Return the [x, y] coordinate for the center point of the cell that contains the specified text.  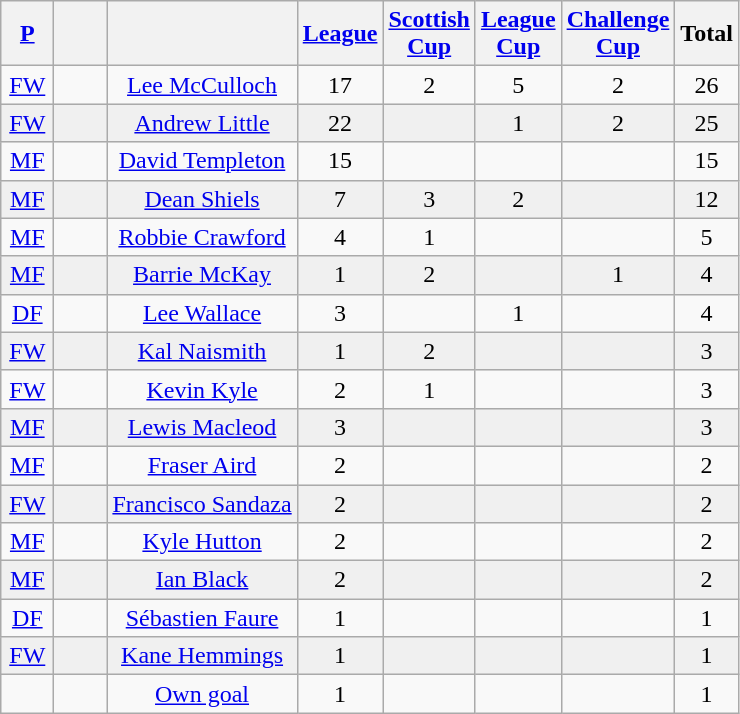
Own goal [202, 694]
Lee Wallace [202, 313]
17 [340, 85]
Lee McCulloch [202, 85]
LeagueCup [518, 34]
25 [707, 123]
Francisco Sandaza [202, 503]
Andrew Little [202, 123]
7 [340, 199]
P [28, 34]
ScottishCup [429, 34]
Sébastien Faure [202, 618]
ChallengeCup [618, 34]
Barrie McKay [202, 275]
26 [707, 85]
22 [340, 123]
Robbie Crawford [202, 237]
Kane Hemmings [202, 656]
League [340, 34]
Kyle Hutton [202, 542]
Kevin Kyle [202, 389]
Ian Black [202, 580]
Total [707, 34]
Lewis Macleod [202, 427]
Dean Shiels [202, 199]
12 [707, 199]
Fraser Aird [202, 465]
David Templeton [202, 161]
Kal Naismith [202, 351]
